From the cell containing the given text, extract its center point as (X, Y) coordinate. 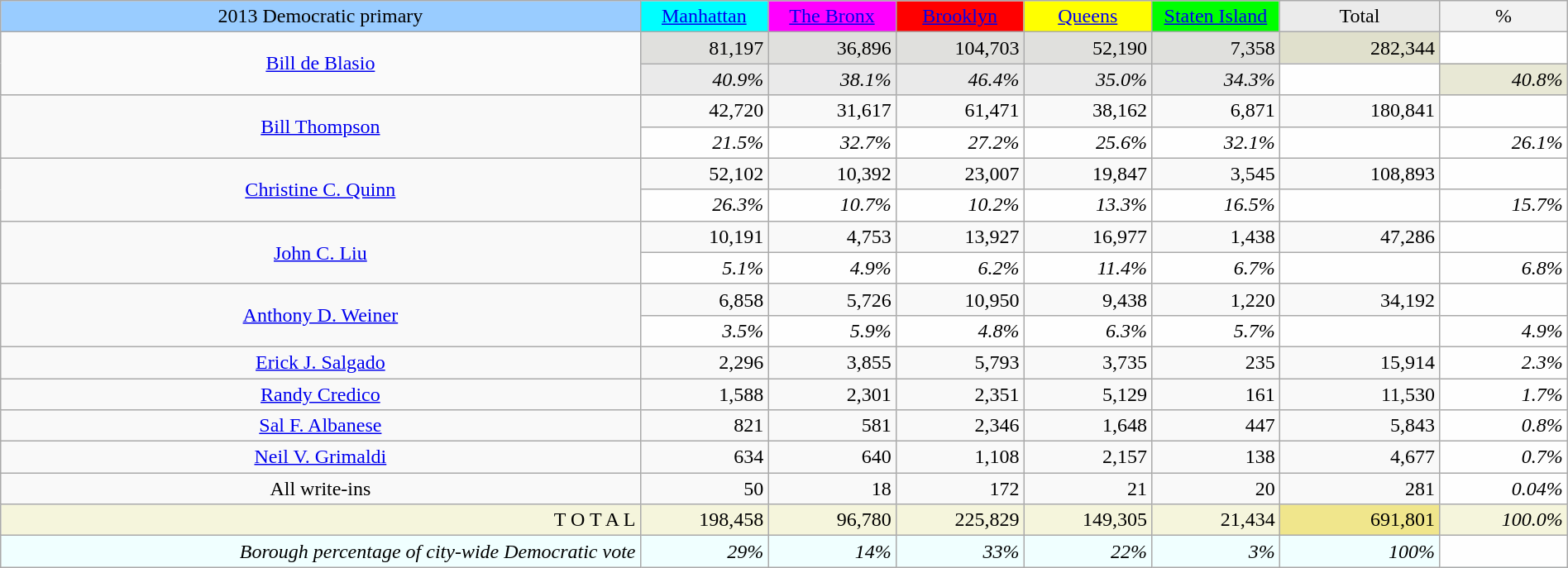
27.2% (959, 142)
16,977 (1088, 236)
Christine C. Quinn (321, 189)
50 (705, 489)
13.3% (1088, 205)
5.7% (1216, 331)
5,843 (1360, 426)
180,841 (1360, 111)
52,190 (1088, 48)
10.2% (959, 205)
The Bronx (832, 17)
1,588 (705, 394)
Total (1360, 17)
96,780 (832, 520)
1,108 (959, 457)
4,753 (832, 236)
61,471 (959, 111)
9,438 (1088, 299)
2,157 (1088, 457)
33% (959, 551)
1.7% (1503, 394)
1,648 (1088, 426)
Randy Credico (321, 394)
14% (832, 551)
Borough percentage of city-wide Democratic vote (321, 551)
2,296 (705, 362)
2,351 (959, 394)
2,346 (959, 426)
Manhattan (705, 17)
20 (1216, 489)
2,301 (832, 394)
15.7% (1503, 205)
0.8% (1503, 426)
23,007 (959, 174)
6.7% (1216, 268)
6,858 (705, 299)
10,950 (959, 299)
821 (705, 426)
26.1% (1503, 142)
18 (832, 489)
447 (1216, 426)
0.04% (1503, 489)
10,392 (832, 174)
31,617 (832, 111)
5,793 (959, 362)
3,855 (832, 362)
Neil V. Grimaldi (321, 457)
149,305 (1088, 520)
13,927 (959, 236)
282,344 (1360, 48)
581 (832, 426)
25.6% (1088, 142)
11.4% (1088, 268)
22% (1088, 551)
38,162 (1088, 111)
Staten Island (1216, 17)
26.3% (705, 205)
6.2% (959, 268)
104,703 (959, 48)
21,434 (1216, 520)
Sal F. Albanese (321, 426)
0.7% (1503, 457)
3,735 (1088, 362)
40.8% (1503, 79)
172 (959, 489)
16.5% (1216, 205)
11,530 (1360, 394)
3% (1216, 551)
235 (1216, 362)
32.7% (832, 142)
21.5% (705, 142)
10,191 (705, 236)
% (1503, 17)
Bill de Blasio (321, 64)
5,726 (832, 299)
3,545 (1216, 174)
5.9% (832, 331)
281 (1360, 489)
Brooklyn (959, 17)
15,914 (1360, 362)
198,458 (705, 520)
29% (705, 551)
Bill Thompson (321, 126)
47,286 (1360, 236)
John C. Liu (321, 252)
Anthony D. Weiner (321, 315)
161 (1216, 394)
38.1% (832, 79)
138 (1216, 457)
2013 Democratic primary (321, 17)
108,893 (1360, 174)
4.8% (959, 331)
634 (705, 457)
Erick J. Salgado (321, 362)
46.4% (959, 79)
36,896 (832, 48)
42,720 (705, 111)
1,220 (1216, 299)
225,829 (959, 520)
100.0% (1503, 520)
7,358 (1216, 48)
10.7% (832, 205)
32.1% (1216, 142)
34,192 (1360, 299)
1,438 (1216, 236)
34.3% (1216, 79)
100% (1360, 551)
19,847 (1088, 174)
6.8% (1503, 268)
Queens (1088, 17)
81,197 (705, 48)
6,871 (1216, 111)
52,102 (705, 174)
691,801 (1360, 520)
35.0% (1088, 79)
21 (1088, 489)
640 (832, 457)
T O T A L (321, 520)
All write-ins (321, 489)
5.1% (705, 268)
3.5% (705, 331)
2.3% (1503, 362)
5,129 (1088, 394)
40.9% (705, 79)
4,677 (1360, 457)
6.3% (1088, 331)
